Extract the (x, y) coordinate from the center of the cell holding the provided text.  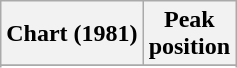
Chart (1981) (72, 34)
Peak position (189, 34)
